Scan for the cell matching the given text and deliver its (X, Y) coordinate at center. 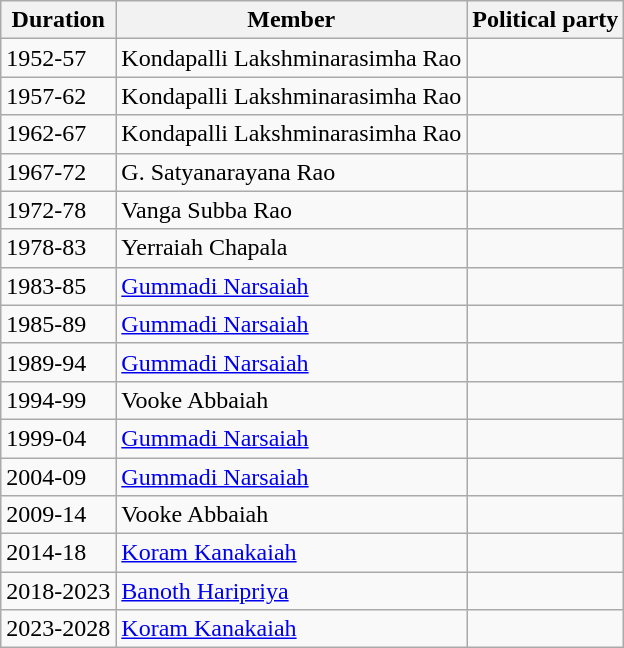
Banoth Haripriya (292, 591)
2023-2028 (58, 629)
1983-85 (58, 286)
1972-78 (58, 210)
Yerraiah Chapala (292, 248)
1994-99 (58, 400)
Political party (546, 20)
1967-72 (58, 172)
1985-89 (58, 324)
2018-2023 (58, 591)
2009-14 (58, 515)
2004-09 (58, 477)
1978-83 (58, 248)
Member (292, 20)
1989-94 (58, 362)
1957-62 (58, 96)
Vanga Subba Rao (292, 210)
1962-67 (58, 134)
1952-57 (58, 58)
G. Satyanarayana Rao (292, 172)
2014-18 (58, 553)
Duration (58, 20)
1999-04 (58, 438)
